Extract the [x, y] coordinate from the center of the cell holding the provided text.  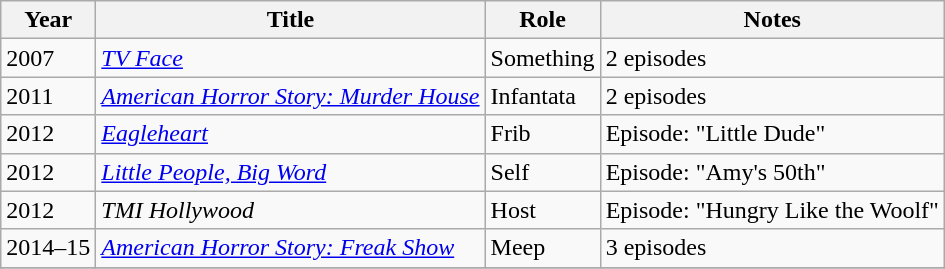
Title [290, 20]
Role [542, 20]
2014–15 [48, 248]
Little People, Big Word [290, 172]
Eagleheart [290, 134]
Host [542, 210]
Year [48, 20]
Frib [542, 134]
TMI Hollywood [290, 210]
American Horror Story: Freak Show [290, 248]
Self [542, 172]
American Horror Story: Murder House [290, 96]
Something [542, 58]
Episode: "Little Dude" [772, 134]
TV Face [290, 58]
Notes [772, 20]
Episode: "Hungry Like the Woolf" [772, 210]
3 episodes [772, 248]
Meep [542, 248]
Infantata [542, 96]
2011 [48, 96]
Episode: "Amy's 50th" [772, 172]
2007 [48, 58]
